Provide the (X, Y) coordinate of the cell's center where the given text is located.  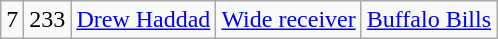
Buffalo Bills (428, 20)
233 (48, 20)
Drew Haddad (144, 20)
Wide receiver (288, 20)
7 (12, 20)
